Provide the (x, y) coordinate of the cell's center where the given text is located.  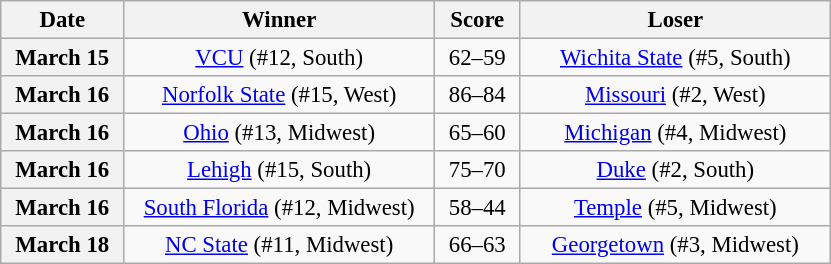
Duke (#2, South) (676, 170)
VCU (#12, South) (280, 58)
Georgetown (#3, Midwest) (676, 245)
Wichita State (#5, South) (676, 58)
66–63 (477, 245)
NC State (#11, Midwest) (280, 245)
Michigan (#4, Midwest) (676, 133)
58–44 (477, 208)
Score (477, 20)
Lehigh (#15, South) (280, 170)
86–84 (477, 95)
62–59 (477, 58)
Temple (#5, Midwest) (676, 208)
Norfolk State (#15, West) (280, 95)
Winner (280, 20)
South Florida (#12, Midwest) (280, 208)
March 15 (62, 58)
Ohio (#13, Midwest) (280, 133)
Missouri (#2, West) (676, 95)
65–60 (477, 133)
75–70 (477, 170)
Date (62, 20)
Loser (676, 20)
March 18 (62, 245)
